Return the (x, y) coordinate for the center point of the cell that contains the specified text.  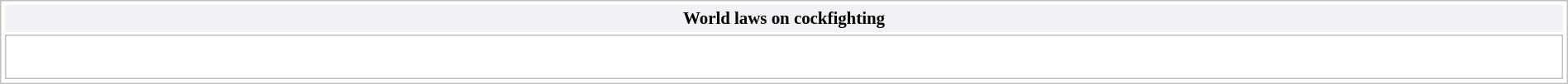
World laws on cockfighting (784, 18)
